Locate the cell with the specified text and output its (x, y) center coordinate. 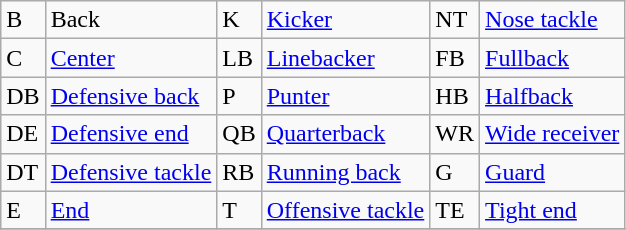
E (23, 210)
DB (23, 96)
Defensive end (131, 134)
Fullback (552, 58)
DE (23, 134)
Defensive back (131, 96)
DT (23, 172)
G (455, 172)
WR (455, 134)
HB (455, 96)
Back (131, 20)
Defensive tackle (131, 172)
FB (455, 58)
Running back (346, 172)
T (239, 210)
Punter (346, 96)
Guard (552, 172)
Quarterback (346, 134)
K (239, 20)
Center (131, 58)
Tight end (552, 210)
C (23, 58)
Linebacker (346, 58)
QB (239, 134)
Nose tackle (552, 20)
Halfback (552, 96)
Kicker (346, 20)
LB (239, 58)
Wide receiver (552, 134)
NT (455, 20)
End (131, 210)
B (23, 20)
RB (239, 172)
TE (455, 210)
P (239, 96)
Offensive tackle (346, 210)
